Output the (X, Y) coordinate of the center of the cell containing the given text.  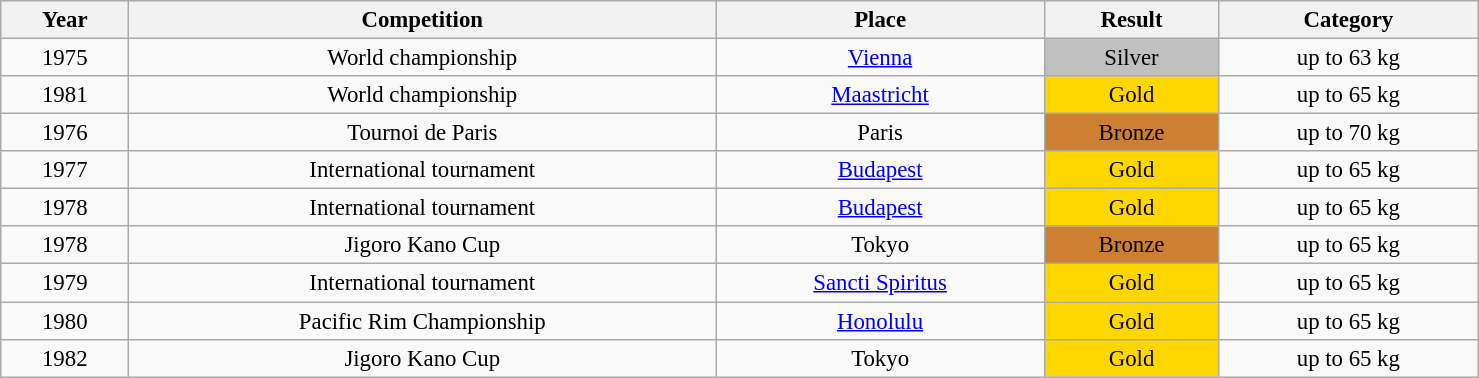
up to 63 kg (1349, 58)
Place (880, 20)
Vienna (880, 58)
Sancti Spiritus (880, 283)
1979 (65, 283)
1980 (65, 321)
1975 (65, 58)
Silver (1131, 58)
Maastricht (880, 95)
Year (65, 20)
1976 (65, 133)
1977 (65, 170)
1982 (65, 358)
Paris (880, 133)
Category (1349, 20)
Competition (422, 20)
Tournoi de Paris (422, 133)
1981 (65, 95)
Honolulu (880, 321)
up to 70 kg (1349, 133)
Pacific Rim Championship (422, 321)
Result (1131, 20)
